Search for the cell housing the specified text and yield its [x, y] center coordinate. 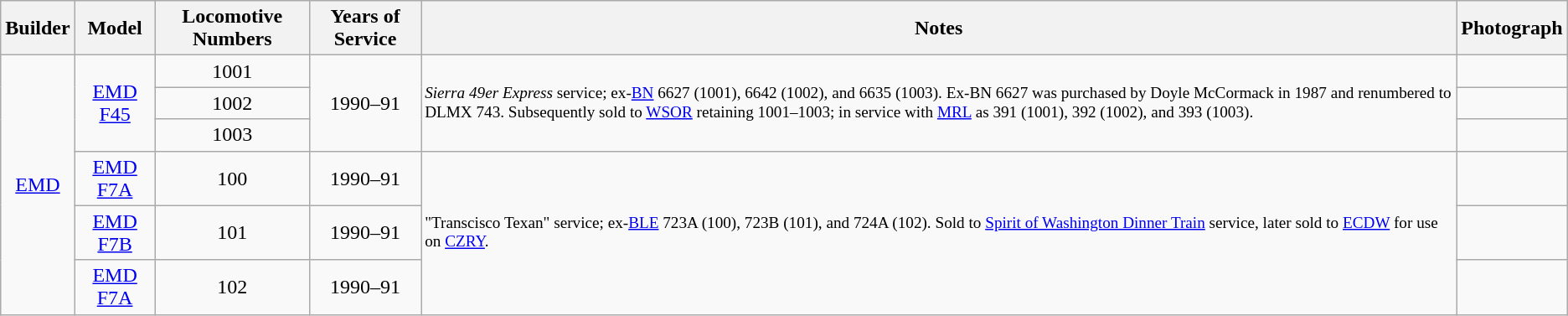
Builder [38, 28]
101 [232, 233]
Model [115, 28]
EMD F7B [115, 233]
100 [232, 178]
1002 [232, 103]
1001 [232, 71]
1003 [232, 135]
Locomotive Numbers [232, 28]
Years of Service [365, 28]
102 [232, 287]
EMD F45 [115, 103]
EMD [38, 184]
Notes [939, 28]
Photograph [1512, 28]
